Detect which cell encompasses the target text, then output its [X, Y] center coordinate. 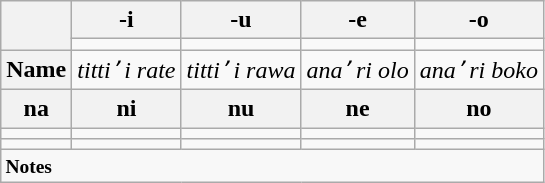
anaʼ ri olo [358, 70]
-u [241, 20]
-i [126, 20]
nu [241, 108]
tittiʼ i rawa [241, 70]
tittiʼ i rate [126, 70]
Notes [272, 166]
anaʼ ri boko [478, 70]
no [478, 108]
na [36, 108]
-o [478, 20]
Name [36, 70]
-e [358, 20]
ni [126, 108]
ne [358, 108]
